Determine the (x, y) coordinate at the center of the cell enclosing the given text.  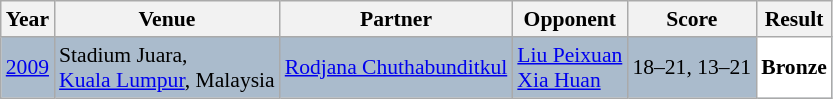
Bronze (794, 68)
Partner (396, 19)
2009 (28, 68)
18–21, 13–21 (692, 68)
Venue (167, 19)
Year (28, 19)
Stadium Juara,Kuala Lumpur, Malaysia (167, 68)
Rodjana Chuthabunditkul (396, 68)
Liu Peixuan Xia Huan (570, 68)
Score (692, 19)
Result (794, 19)
Opponent (570, 19)
